Capture the cell that displays the provided text and extract its [X, Y] central coordinate. 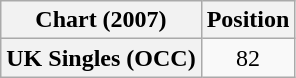
Position [248, 20]
Chart (2007) [101, 20]
82 [248, 58]
UK Singles (OCC) [101, 58]
